Pinpoint the cell where the given text exists, returning its [x, y] midpoint coordinate. 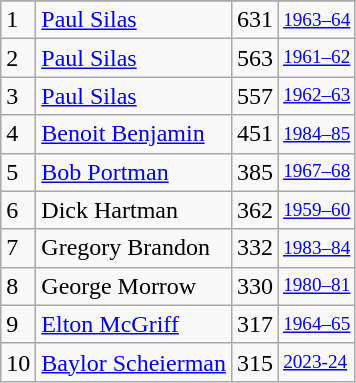
315 [254, 362]
Baylor Scheierman [134, 362]
1967–68 [317, 172]
Dick Hartman [134, 210]
Gregory Brandon [134, 248]
1984–85 [317, 134]
332 [254, 248]
1 [18, 20]
451 [254, 134]
1983–84 [317, 248]
2023-24 [317, 362]
2 [18, 58]
George Morrow [134, 286]
317 [254, 324]
1959–60 [317, 210]
Bob Portman [134, 172]
385 [254, 172]
1964–65 [317, 324]
330 [254, 286]
362 [254, 210]
6 [18, 210]
4 [18, 134]
8 [18, 286]
563 [254, 58]
Benoit Benjamin [134, 134]
1963–64 [317, 20]
1961–62 [317, 58]
10 [18, 362]
3 [18, 96]
1980–81 [317, 286]
631 [254, 20]
1962–63 [317, 96]
9 [18, 324]
Elton McGriff [134, 324]
7 [18, 248]
5 [18, 172]
557 [254, 96]
